Provide the [x, y] coordinate of the cell's center where the given text is located.  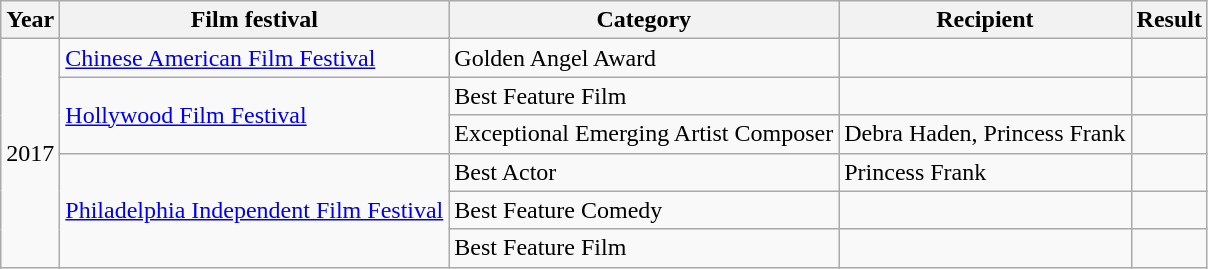
Chinese American Film Festival [254, 58]
Film festival [254, 20]
Category [644, 20]
Golden Angel Award [644, 58]
Debra Haden, Princess Frank [985, 134]
Year [30, 20]
Princess Frank [985, 172]
Best Actor [644, 172]
Philadelphia Independent Film Festival [254, 210]
Result [1169, 20]
Hollywood Film Festival [254, 115]
Recipient [985, 20]
Best Feature Comedy [644, 210]
Exceptional Emerging Artist Composer [644, 134]
2017 [30, 153]
